Scan for the cell matching the given text and deliver its [x, y] coordinate at center. 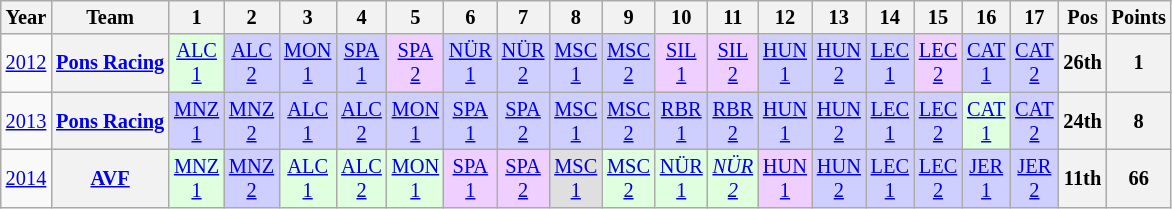
26th [1082, 63]
16 [986, 17]
6 [470, 17]
JER1 [986, 178]
17 [1034, 17]
AVF [110, 178]
24th [1082, 121]
RBR1 [682, 121]
11 [733, 17]
SIL2 [733, 63]
Team [110, 17]
2 [252, 17]
12 [785, 17]
15 [938, 17]
4 [361, 17]
11th [1082, 178]
9 [628, 17]
13 [839, 17]
3 [308, 17]
14 [890, 17]
10 [682, 17]
66 [1139, 178]
2012 [26, 63]
Pos [1082, 17]
RBR2 [733, 121]
5 [416, 17]
7 [524, 17]
Year [26, 17]
JER2 [1034, 178]
2013 [26, 121]
Points [1139, 17]
SIL1 [682, 63]
2014 [26, 178]
